Find where the given text appears and provide that cell's center as [x, y] coordinate. 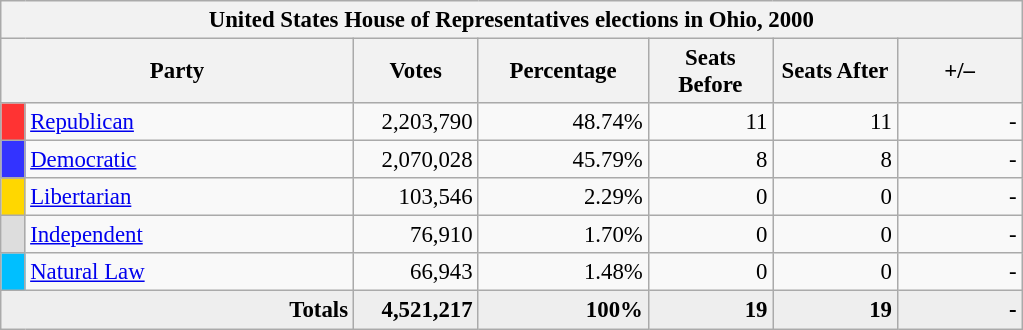
Totals [178, 310]
Seats After [836, 72]
4,521,217 [416, 310]
2,070,028 [416, 160]
2,203,790 [416, 122]
Votes [416, 72]
Percentage [563, 72]
United States House of Representatives elections in Ohio, 2000 [512, 20]
+/– [960, 72]
2.29% [563, 197]
Natural Law [189, 273]
Democratic [189, 160]
1.70% [563, 235]
Party [178, 72]
48.74% [563, 122]
Seats Before [710, 72]
100% [563, 310]
Republican [189, 122]
66,943 [416, 273]
1.48% [563, 273]
103,546 [416, 197]
45.79% [563, 160]
Libertarian [189, 197]
Independent [189, 235]
76,910 [416, 235]
